For the text-containing cell, return its midpoint in [X, Y] coordinate format. 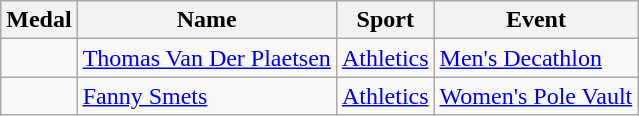
Sport [385, 20]
Women's Pole Vault [536, 96]
Event [536, 20]
Fanny Smets [206, 96]
Men's Decathlon [536, 58]
Thomas Van Der Plaetsen [206, 58]
Medal [39, 20]
Name [206, 20]
